Identify which cell holds the provided text, then report its [X, Y] central coordinate. 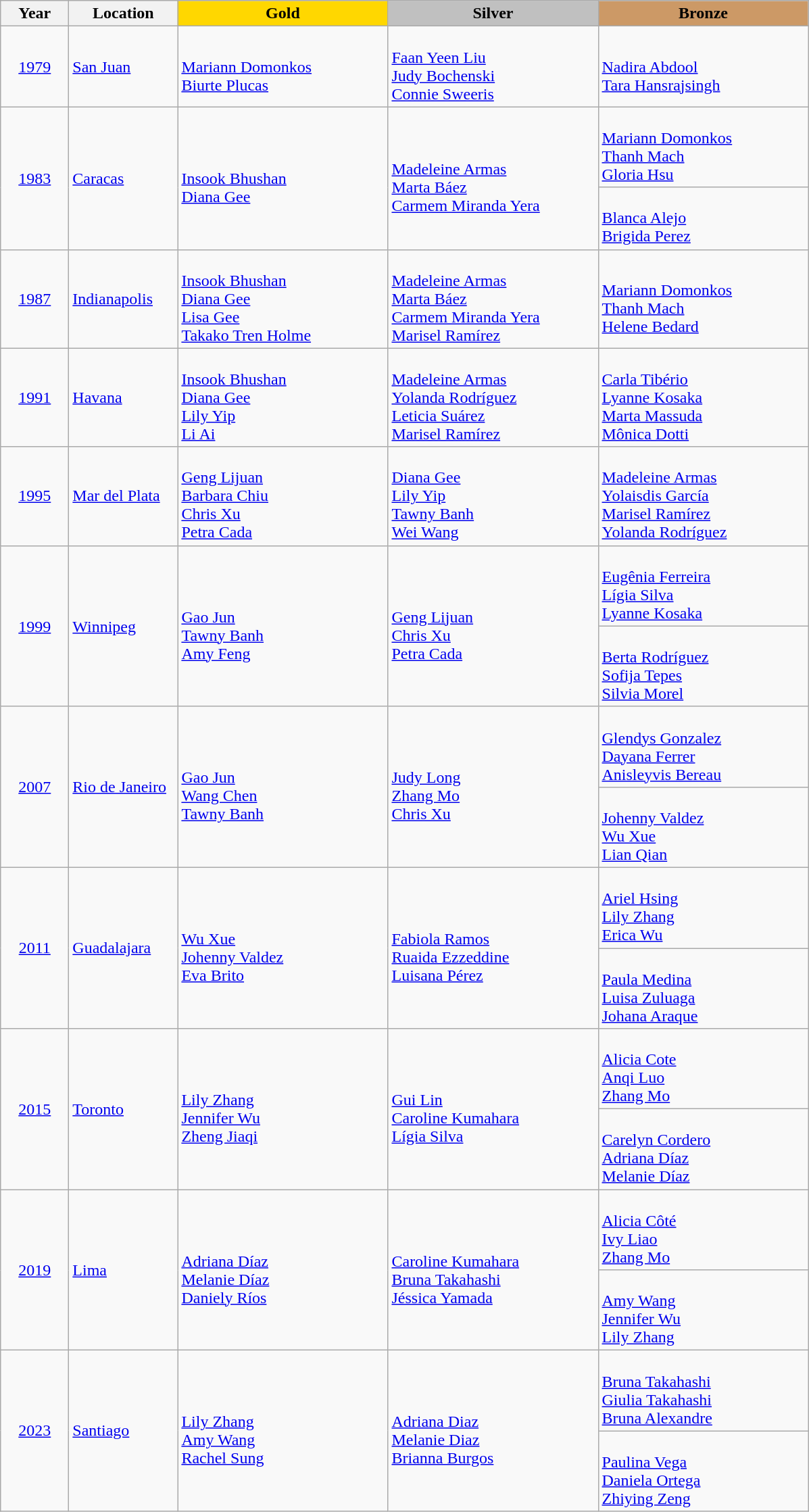
2007 [35, 787]
Bronze [703, 14]
Adriana DíazMelanie DíazDaniely Ríos [283, 1270]
Fabiola RamosRuaida EzzeddineLuisana Pérez [493, 948]
Johenny ValdezWu XueLian Qian [703, 827]
Diana GeeLily YipTawny BanhWei Wang [493, 496]
Madeleine ArmasYolanda RodríguezLeticia SuárezMarisel Ramírez [493, 397]
Gui LinCaroline KumaharaLígia Silva [493, 1109]
Mariann DomonkosThanh MachHelene Bedard [703, 299]
Glendys GonzalezDayana FerrerAnisleyvis Bereau [703, 746]
1991 [35, 397]
2023 [35, 1431]
Madeleine ArmasMarta BáezCarmem Miranda YeraMarisel Ramírez [493, 299]
Paula MedinaLuisa ZuluagaJohana Araque [703, 988]
Lily ZhangAmy WangRachel Sung [283, 1431]
Geng LijuanBarbara ChiuChris XuPetra Cada [283, 496]
Gold [283, 14]
1999 [35, 626]
Berta RodríguezSofija TepesSilvia Morel [703, 666]
Havana [123, 397]
Lily ZhangJennifer WuZheng Jiaqi [283, 1109]
Caracas [123, 178]
Silver [493, 14]
Guadalajara [123, 948]
Amy WangJennifer WuLily Zhang [703, 1310]
Mar del Plata [123, 496]
2019 [35, 1270]
Insook BhushanDiana GeeLily YipLi Ai [283, 397]
Adriana DiazMelanie DiazBrianna Burgos [493, 1431]
1979 [35, 66]
Location [123, 14]
Faan Yeen Liu Judy BochenskiConnie Sweeris [493, 66]
Judy LongZhang MoChris Xu [493, 787]
1987 [35, 299]
Carla TibérioLyanne KosakaMarta MassudaMônica Dotti [703, 397]
2015 [35, 1109]
Nadira AbdoolTara Hansrajsingh [703, 66]
Madeleine ArmasMarta BáezCarmem Miranda Yera [493, 178]
Insook BhushanDiana GeeLisa GeeTakako Tren Holme [283, 299]
Geng LijuanChris XuPetra Cada [493, 626]
1995 [35, 496]
Year [35, 14]
Mariann DomonkosThanh MachGloria Hsu [703, 147]
Lima [123, 1270]
Blanca AlejoBrigida Perez [703, 218]
Caroline KumaharaBruna TakahashiJéssica Yamada [493, 1270]
Insook BhushanDiana Gee [283, 178]
Bruna TakahashiGiulia TakahashiBruna Alexandre [703, 1391]
Wu XueJohenny ValdezEva Brito [283, 948]
Santiago [123, 1431]
Carelyn CorderoAdriana DíazMelanie Díaz [703, 1149]
2011 [35, 948]
Alicia CoteAnqi LuoZhang Mo [703, 1069]
Rio de Janeiro [123, 787]
Paulina VegaDaniela OrtegaZhiying Zeng [703, 1471]
Toronto [123, 1109]
Indianapolis [123, 299]
Eugênia FerreiraLígia SilvaLyanne Kosaka [703, 585]
Alicia CôtéIvy LiaoZhang Mo [703, 1230]
Winnipeg [123, 626]
Gao JunWang ChenTawny Banh [283, 787]
Gao JunTawny BanhAmy Feng [283, 626]
Ariel HsingLily ZhangErica Wu [703, 907]
1983 [35, 178]
San Juan [123, 66]
Madeleine ArmasYolaisdis GarcíaMarisel RamírezYolanda Rodríguez [703, 496]
Mariann DomonkosBiurte Plucas [283, 66]
